Determine the [x, y] coordinate at the center of the cell enclosing the given text.  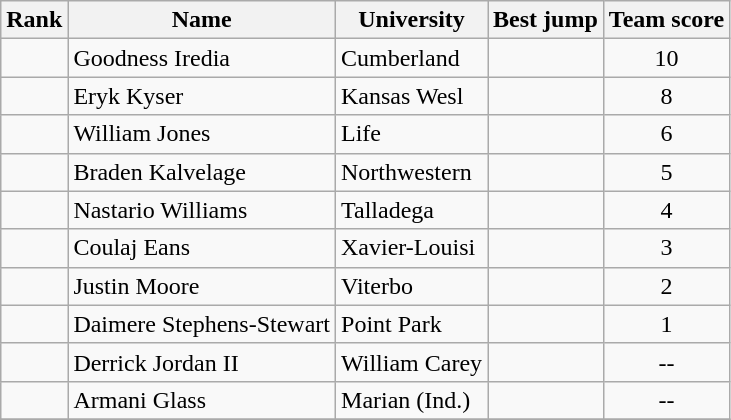
Talladega [412, 210]
Cumberland [412, 58]
University [412, 20]
3 [666, 248]
Coulaj Eans [202, 248]
Eryk Kyser [202, 96]
8 [666, 96]
Team score [666, 20]
1 [666, 324]
Rank [34, 20]
Derrick Jordan II [202, 362]
Nastario Williams [202, 210]
Braden Kalvelage [202, 172]
Marian (Ind.) [412, 400]
4 [666, 210]
William Jones [202, 134]
10 [666, 58]
5 [666, 172]
Xavier-Louisi [412, 248]
William Carey [412, 362]
Goodness Iredia [202, 58]
6 [666, 134]
2 [666, 286]
Life [412, 134]
Viterbo [412, 286]
Name [202, 20]
Justin Moore [202, 286]
Northwestern [412, 172]
Armani Glass [202, 400]
Best jump [546, 20]
Point Park [412, 324]
Daimere Stephens-Stewart [202, 324]
Kansas Wesl [412, 96]
